From the cell containing the given text, extract its center point as (X, Y) coordinate. 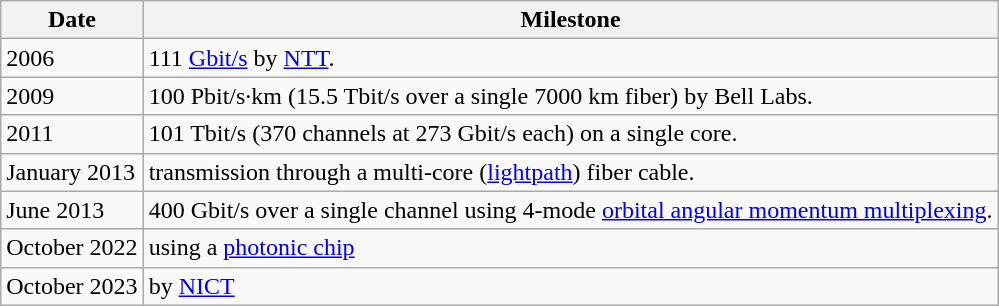
October 2023 (72, 286)
October 2022 (72, 248)
101 Tbit/s (370 channels at 273 Gbit/s each) on a single core. (570, 134)
100 Pbit/s·km (15.5 Tbit/s over a single 7000 km fiber) by Bell Labs. (570, 96)
2006 (72, 58)
2009 (72, 96)
June 2013 (72, 210)
400 Gbit/s over a single channel using 4-mode orbital angular momentum multiplexing. (570, 210)
by NICT (570, 286)
transmission through a multi-core (lightpath) fiber cable. (570, 172)
January 2013 (72, 172)
2011 (72, 134)
111 Gbit/s by NTT. (570, 58)
using a photonic chip (570, 248)
Date (72, 20)
Milestone (570, 20)
